Locate the cell with the specified text and output its (x, y) center coordinate. 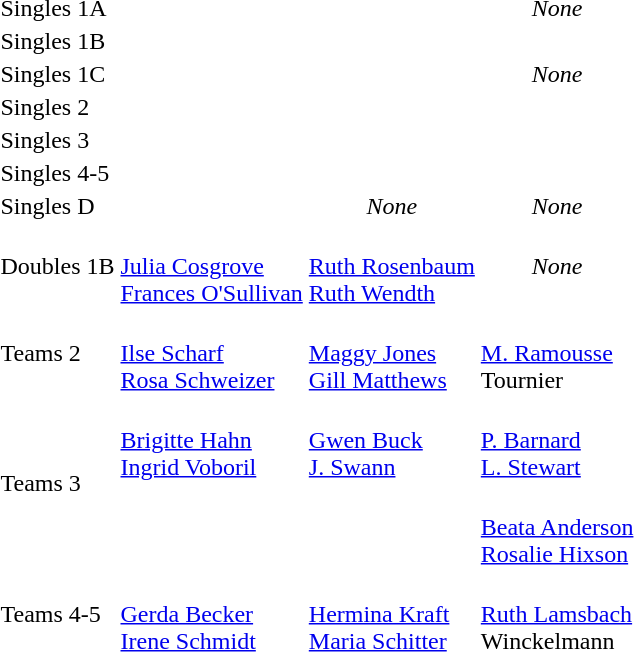
Ilse Scharf Rosa Schweizer (212, 353)
Brigitte Hahn Ingrid Voboril (212, 484)
Gwen Buck J. Swann (392, 484)
Maggy Jones Gill Matthews (392, 353)
None (392, 206)
Ruth Rosenbaum Ruth Wendth (392, 266)
Julia Cosgrove Frances O'Sullivan (212, 266)
